For the text-containing cell, return its midpoint in [X, Y] coordinate format. 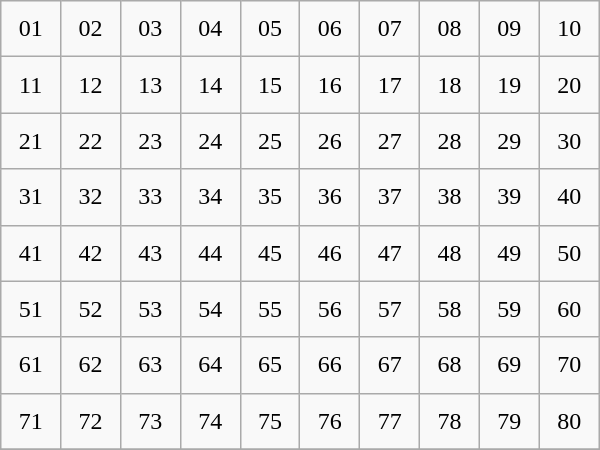
21 [31, 141]
59 [509, 309]
63 [150, 365]
78 [450, 421]
22 [91, 141]
56 [330, 309]
07 [390, 29]
45 [270, 253]
18 [450, 85]
40 [569, 197]
71 [31, 421]
17 [390, 85]
06 [330, 29]
42 [91, 253]
32 [91, 197]
70 [569, 365]
64 [210, 365]
24 [210, 141]
66 [330, 365]
12 [91, 85]
39 [509, 197]
38 [450, 197]
09 [509, 29]
03 [150, 29]
52 [91, 309]
10 [569, 29]
26 [330, 141]
51 [31, 309]
01 [31, 29]
47 [390, 253]
36 [330, 197]
43 [150, 253]
31 [31, 197]
15 [270, 85]
58 [450, 309]
05 [270, 29]
33 [150, 197]
11 [31, 85]
80 [569, 421]
19 [509, 85]
44 [210, 253]
61 [31, 365]
50 [569, 253]
67 [390, 365]
35 [270, 197]
49 [509, 253]
69 [509, 365]
60 [569, 309]
48 [450, 253]
57 [390, 309]
13 [150, 85]
75 [270, 421]
73 [150, 421]
54 [210, 309]
14 [210, 85]
25 [270, 141]
08 [450, 29]
02 [91, 29]
23 [150, 141]
46 [330, 253]
27 [390, 141]
41 [31, 253]
55 [270, 309]
20 [569, 85]
72 [91, 421]
79 [509, 421]
04 [210, 29]
62 [91, 365]
28 [450, 141]
74 [210, 421]
76 [330, 421]
53 [150, 309]
34 [210, 197]
77 [390, 421]
16 [330, 85]
37 [390, 197]
65 [270, 365]
68 [450, 365]
30 [569, 141]
29 [509, 141]
